Extract the (X, Y) coordinate from the center of the cell holding the provided text.  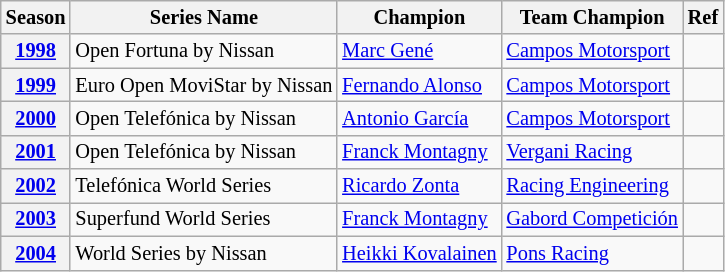
Antonio García (419, 118)
Series Name (204, 17)
Ricardo Zonta (419, 186)
Team Champion (592, 17)
1998 (36, 51)
1999 (36, 85)
2004 (36, 253)
Euro Open MoviStar by Nissan (204, 85)
2003 (36, 219)
Champion (419, 17)
Season (36, 17)
2000 (36, 118)
2002 (36, 186)
Marc Gené (419, 51)
Superfund World Series (204, 219)
Open Fortuna by Nissan (204, 51)
Vergani Racing (592, 152)
Pons Racing (592, 253)
Racing Engineering (592, 186)
Heikki Kovalainen (419, 253)
Ref (703, 17)
2001 (36, 152)
Fernando Alonso (419, 85)
Gabord Competición (592, 219)
World Series by Nissan (204, 253)
Telefónica World Series (204, 186)
